Scan for the cell matching the given text and deliver its (x, y) coordinate at center. 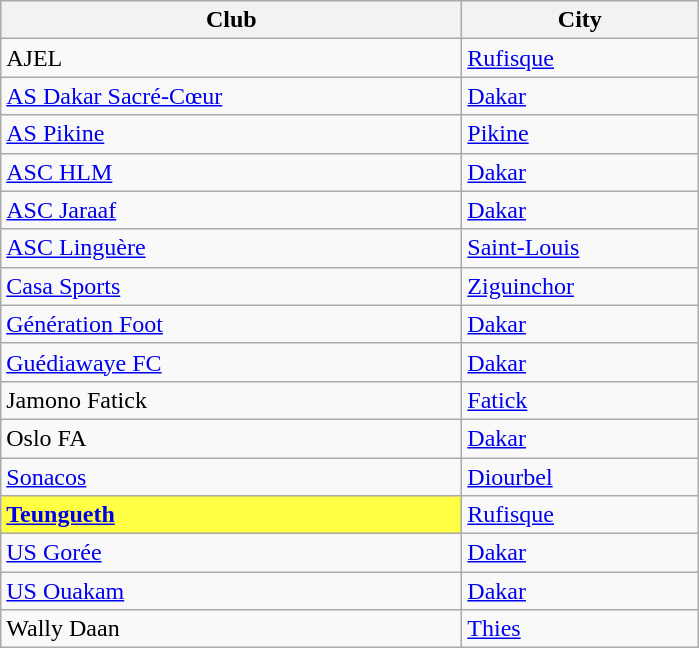
Fatick (580, 400)
Diourbel (580, 477)
ASC Linguère (232, 248)
Teungueth (232, 515)
Ziguinchor (580, 286)
Jamono Fatick (232, 400)
ASC HLM (232, 172)
AJEL (232, 58)
Casa Sports (232, 286)
Génération Foot (232, 324)
US Gorée (232, 553)
Sonacos (232, 477)
ASC Jaraaf (232, 210)
Guédiawaye FC (232, 362)
AS Pikine (232, 134)
City (580, 20)
Pikine (580, 134)
Saint-Louis (580, 248)
Wally Daan (232, 629)
Club (232, 20)
Oslo FA (232, 438)
Thies (580, 629)
AS Dakar Sacré-Cœur (232, 96)
US Ouakam (232, 591)
